Pinpoint the cell where the given text exists, returning its [x, y] midpoint coordinate. 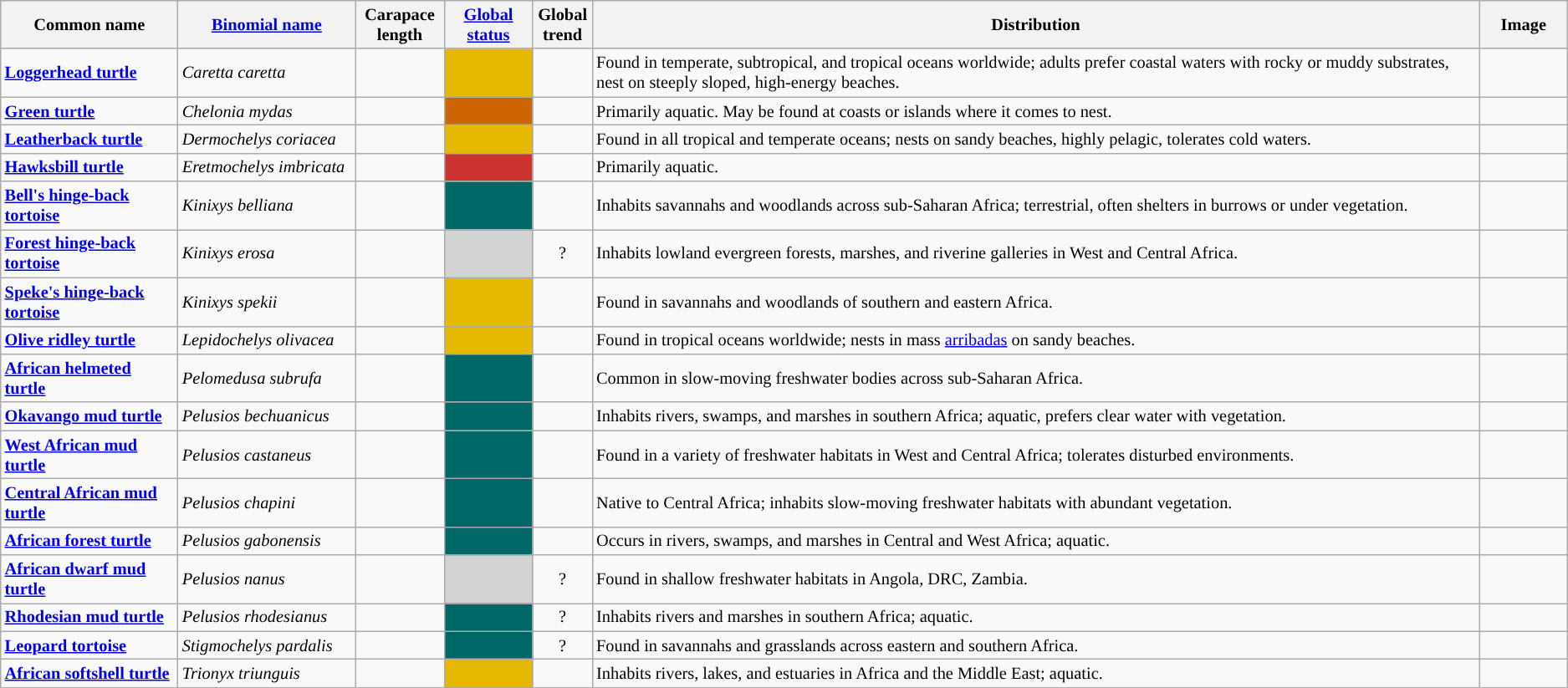
Trionyx triunguis [267, 673]
Inhabits lowland evergreen forests, marshes, and riverine galleries in West and Central Africa. [1035, 253]
Occurs in rivers, swamps, and marshes in Central and West Africa; aquatic. [1035, 541]
Primarily aquatic. May be found at coasts or islands where it comes to nest. [1035, 111]
Inhabits savannahs and woodlands across sub-Saharan Africa; terrestrial, often shelters in burrows or under vegetation. [1035, 206]
Leopard tortoise [89, 645]
Found in savannahs and woodlands of southern and eastern Africa. [1035, 302]
Pelusios rhodesianus [267, 617]
Pelusios chapini [267, 502]
Pelusios gabonensis [267, 541]
Carapace length [400, 24]
Loggerhead turtle [89, 73]
Green turtle [89, 111]
Hawksbill turtle [89, 167]
Found in all tropical and temperate oceans; nests on sandy beaches, highly pelagic, tolerates cold waters. [1035, 139]
Found in savannahs and grasslands across eastern and southern Africa. [1035, 645]
Native to Central Africa; inhabits slow-moving freshwater habitats with abundant vegetation. [1035, 502]
Primarily aquatic. [1035, 167]
Found in a variety of freshwater habitats in West and Central Africa; tolerates disturbed environments. [1035, 455]
Pelusios castaneus [267, 455]
Bell's hinge-back tortoise [89, 206]
Distribution [1035, 24]
African helmeted turtle [89, 378]
African forest turtle [89, 541]
Binomial name [267, 24]
Olive ridley turtle [89, 340]
Common in slow-moving freshwater bodies across sub-Saharan Africa. [1035, 378]
West African mud turtle [89, 455]
Found in shallow freshwater habitats in Angola, DRC, Zambia. [1035, 579]
Pelomedusa subrufa [267, 378]
Inhabits rivers, swamps, and marshes in southern Africa; aquatic, prefers clear water with vegetation. [1035, 416]
Okavango mud turtle [89, 416]
Stigmochelys pardalis [267, 645]
Pelusios bechuanicus [267, 416]
Kinixys erosa [267, 253]
Common name [89, 24]
Rhodesian mud turtle [89, 617]
Inhabits rivers, lakes, and estuaries in Africa and the Middle East; aquatic. [1035, 673]
Chelonia mydas [267, 111]
Forest hinge-back tortoise [89, 253]
Global trend [562, 24]
Global status [488, 24]
African softshell turtle [89, 673]
Kinixys belliana [267, 206]
Lepidochelys olivacea [267, 340]
Leatherback turtle [89, 139]
Caretta caretta [267, 73]
Pelusios nanus [267, 579]
Inhabits rivers and marshes in southern Africa; aquatic. [1035, 617]
Central African mud turtle [89, 502]
Image [1524, 24]
Dermochelys coriacea [267, 139]
Eretmochelys imbricata [267, 167]
African dwarf mud turtle [89, 579]
Speke's hinge-back tortoise [89, 302]
Kinixys spekii [267, 302]
Found in tropical oceans worldwide; nests in mass arribadas on sandy beaches. [1035, 340]
